Search for the cell housing the specified text and yield its [X, Y] center coordinate. 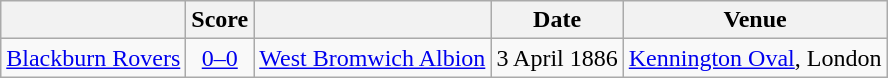
West Bromwich Albion [372, 58]
Venue [755, 20]
Kennington Oval, London [755, 58]
Blackburn Rovers [94, 58]
3 April 1886 [557, 58]
Score [220, 20]
0–0 [220, 58]
Date [557, 20]
